Determine the (X, Y) coordinate at the center of the cell enclosing the given text.  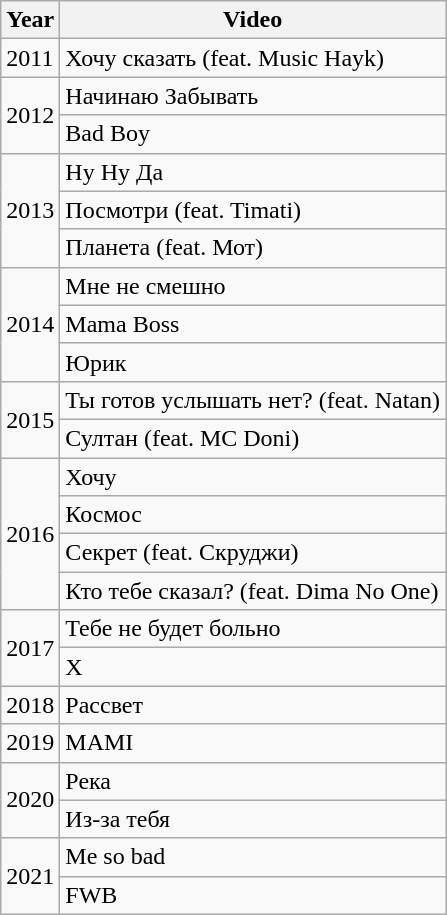
2015 (30, 419)
FWB (253, 895)
2013 (30, 210)
Ты готов услышать нет? (feat. Natan) (253, 400)
Кто тебе сказал? (feat. Dima No One) (253, 591)
Секрет (feat. Скруджи) (253, 553)
Mama Boss (253, 324)
Рассвет (253, 705)
2020 (30, 800)
Река (253, 781)
Bad Boy (253, 134)
Ну Ну Да (253, 172)
Year (30, 20)
Тебе не будет больно (253, 629)
MAMI (253, 743)
2019 (30, 743)
Посмотри (feat. Timati) (253, 210)
2018 (30, 705)
Султан (feat. MC Doni) (253, 438)
2016 (30, 534)
Планета (feat. Мот) (253, 248)
Me so bad (253, 857)
2012 (30, 115)
Хочу (253, 477)
Хочу сказать (feat. Music Hayk) (253, 58)
2014 (30, 324)
2021 (30, 876)
Юрик (253, 362)
2017 (30, 648)
Video (253, 20)
Начинаю Забывать (253, 96)
2011 (30, 58)
Мне не смешно (253, 286)
Из-за тебя (253, 819)
Космос (253, 515)
Х (253, 667)
